Output the [x, y] coordinate of the center of the cell containing the given text.  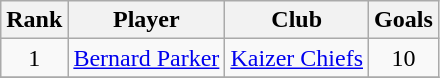
1 [34, 58]
Kaizer Chiefs [297, 58]
Rank [34, 20]
Bernard Parker [146, 58]
Club [297, 20]
Player [146, 20]
10 [404, 58]
Goals [404, 20]
